For the text-containing cell, return its midpoint in (X, Y) coordinate format. 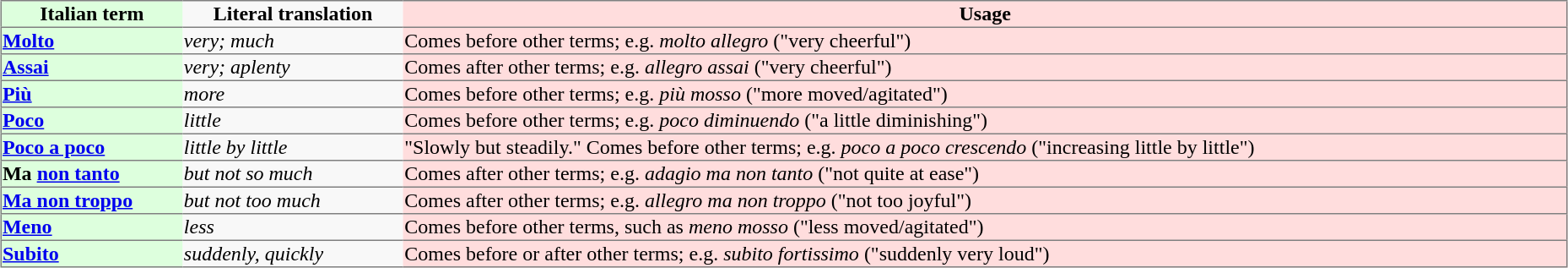
Poco (92, 121)
Ma non troppo (92, 200)
Comes before other terms; e.g. molto allegro ("very cheerful") (986, 41)
Subito (92, 254)
Comes before other terms; e.g. poco diminuendo ("a little diminishing") (986, 121)
Molto (92, 41)
Comes before or after other terms; e.g. subito fortissimo ("suddenly very loud") (986, 254)
Comes before other terms; e.g. più mosso ("more moved/agitated") (986, 94)
Ma non tanto (92, 174)
Comes after other terms; e.g. adagio ma non tanto ("not quite at ease") (986, 174)
little by little (292, 147)
Poco a poco (92, 147)
Italian term (92, 14)
Literal translation (292, 14)
Più (92, 94)
Comes before other terms, such as meno mosso ("less moved/agitated") (986, 227)
Assai (92, 68)
Comes after other terms; e.g. allegro assai ("very cheerful") (986, 68)
less (292, 227)
but not too much (292, 200)
Usage (986, 14)
more (292, 94)
"Slowly but steadily." Comes before other terms; e.g. poco a poco crescendo ("increasing little by little") (986, 147)
but not so much (292, 174)
Meno (92, 227)
Comes after other terms; e.g. allegro ma non troppo ("not too joyful") (986, 200)
little (292, 121)
very; aplenty (292, 68)
suddenly, quickly (292, 254)
very; much (292, 41)
